Determine the [X, Y] coordinate at the center of the cell enclosing the given text.  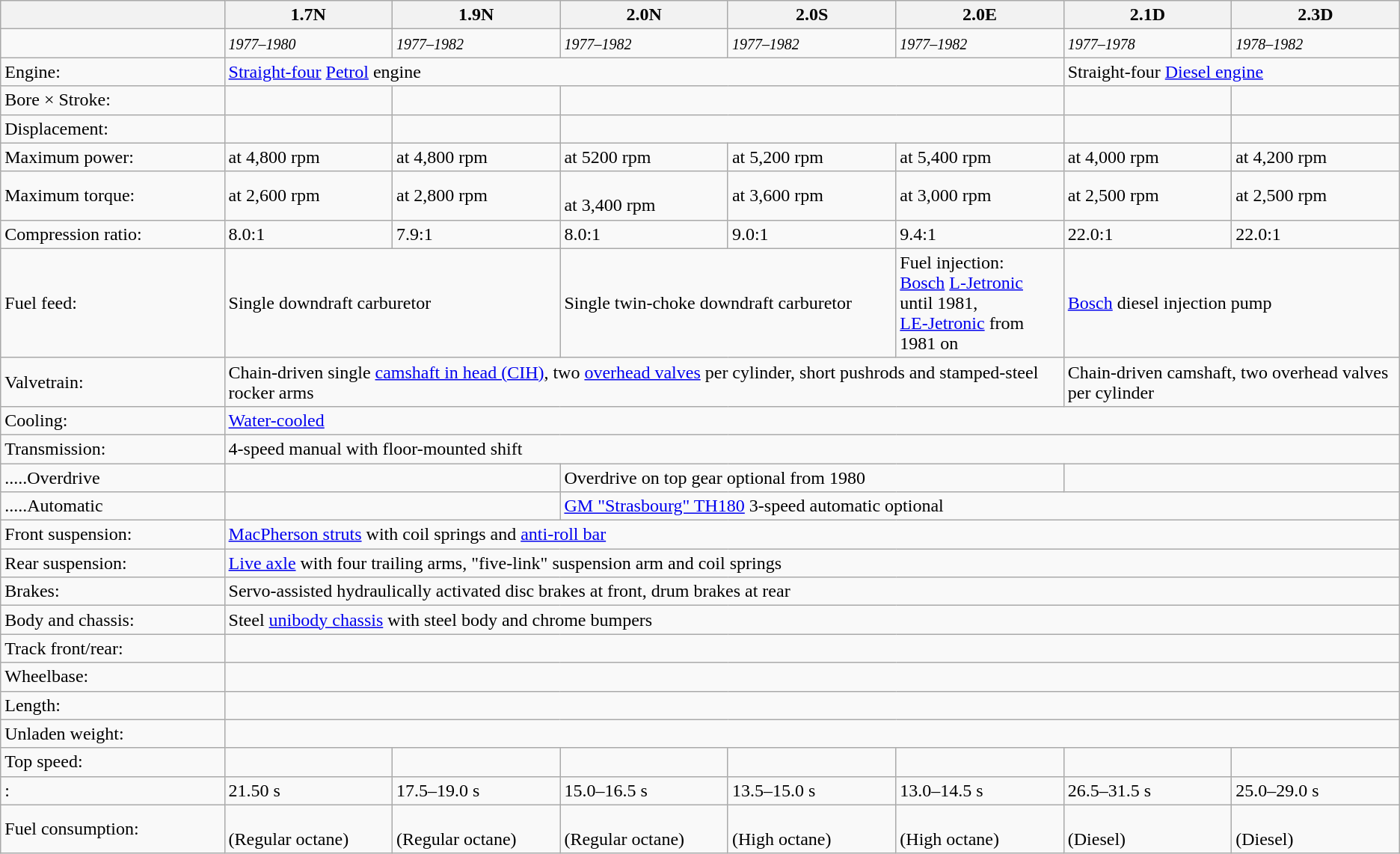
7.9:1 [476, 234]
.....Automatic [112, 506]
25.0–29.0 s [1316, 790]
Top speed: [112, 762]
Straight-four Diesel engine [1231, 72]
at 5200 rpm [644, 157]
2.1D [1147, 15]
: [112, 790]
1.7N [308, 15]
Water-cooled [812, 420]
Chain-driven camshaft, two overhead valves per cylinder [1231, 381]
Unladen weight: [112, 734]
Bosch diesel injection pump [1231, 303]
2.0E [980, 15]
Single downdraft carburetor [392, 303]
Brakes: [112, 592]
at 3,600 rpm [811, 196]
17.5–19.0 s [476, 790]
4-speed manual with floor-mounted shift [812, 449]
1977–1980 [308, 43]
at 5,200 rpm [811, 157]
at 2,800 rpm [476, 196]
.....Overdrive [112, 478]
2.0S [811, 15]
Track front/rear: [112, 648]
Rear suspension: [112, 563]
at 4,200 rpm [1316, 157]
15.0–16.5 s [644, 790]
21.50 s [308, 790]
Fuel injection:Bosch L-Jetronic until 1981,LE-Jetronic from 1981 on [980, 303]
Maximum power: [112, 157]
at 2,600 rpm [308, 196]
at 3,000 rpm [980, 196]
Steel unibody chassis with steel body and chrome bumpers [812, 620]
Wheelbase: [112, 677]
26.5–31.5 s [1147, 790]
Bore × Stroke: [112, 100]
Straight-four Petrol engine [644, 72]
Displacement: [112, 129]
Cooling: [112, 420]
Fuel consumption: [112, 829]
Compression ratio: [112, 234]
MacPherson struts with coil springs and anti-roll bar [812, 535]
1.9N [476, 15]
Length: [112, 705]
2.3D [1316, 15]
Valvetrain: [112, 381]
Single twin-choke downdraft carburetor [728, 303]
Front suspension: [112, 535]
1978–1982 [1316, 43]
2.0N [644, 15]
Body and chassis: [112, 620]
13.5–15.0 s [811, 790]
9.4:1 [980, 234]
GM "Strasbourg" TH180 3-speed automatic optional [980, 506]
Servo-assisted hydraulically activated disc brakes at front, drum brakes at rear [812, 592]
1977–1978 [1147, 43]
at 4,000 rpm [1147, 157]
at 5,400 rpm [980, 157]
Transmission: [112, 449]
Maximum torque: [112, 196]
Overdrive on top gear optional from 1980 [812, 478]
Fuel feed: [112, 303]
9.0:1 [811, 234]
at 3,400 rpm [644, 196]
Live axle with four trailing arms, "five-link" suspension arm and coil springs [812, 563]
13.0–14.5 s [980, 790]
Engine: [112, 72]
Chain-driven single camshaft in head (CIH), two overhead valves per cylinder, short pushrods and stamped-steel rocker arms [644, 381]
